Return the (x, y) coordinate for the center point of the cell that contains the specified text.  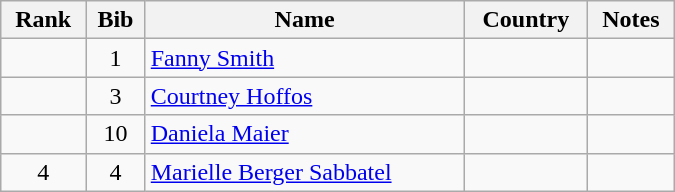
Rank (44, 20)
Notes (632, 20)
Name (304, 20)
Bib (116, 20)
Fanny Smith (304, 58)
Marielle Berger Sabbatel (304, 172)
3 (116, 96)
1 (116, 58)
Country (526, 20)
Courtney Hoffos (304, 96)
10 (116, 134)
Daniela Maier (304, 134)
